Return (x, y) of the center of cell containing provided text 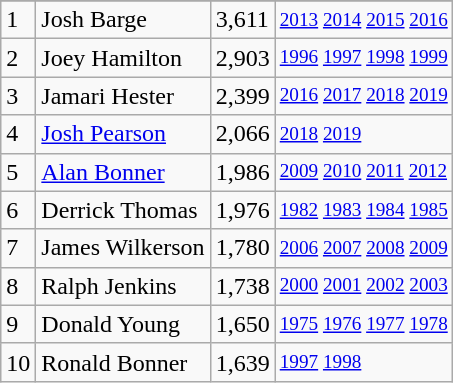
2,903 (242, 58)
2016 2017 2018 2019 (364, 96)
2009 2010 2011 2012 (364, 172)
2,399 (242, 96)
1997 1998 (364, 362)
1,650 (242, 324)
Joey Hamilton (123, 58)
2018 2019 (364, 134)
8 (18, 286)
1,780 (242, 248)
1 (18, 20)
Donald Young (123, 324)
6 (18, 210)
3 (18, 96)
Jamari Hester (123, 96)
4 (18, 134)
1,639 (242, 362)
Alan Bonner (123, 172)
Derrick Thomas (123, 210)
James Wilkerson (123, 248)
1,976 (242, 210)
3,611 (242, 20)
2 (18, 58)
2006 2007 2008 2009 (364, 248)
9 (18, 324)
Josh Pearson (123, 134)
2,066 (242, 134)
1,738 (242, 286)
2000 2001 2002 2003 (364, 286)
Ralph Jenkins (123, 286)
Josh Barge (123, 20)
10 (18, 362)
1982 1983 1984 1985 (364, 210)
7 (18, 248)
1996 1997 1998 1999 (364, 58)
2013 2014 2015 2016 (364, 20)
5 (18, 172)
1,986 (242, 172)
Ronald Bonner (123, 362)
1975 1976 1977 1978 (364, 324)
